Detect which cell encompasses the target text, then output its (X, Y) center coordinate. 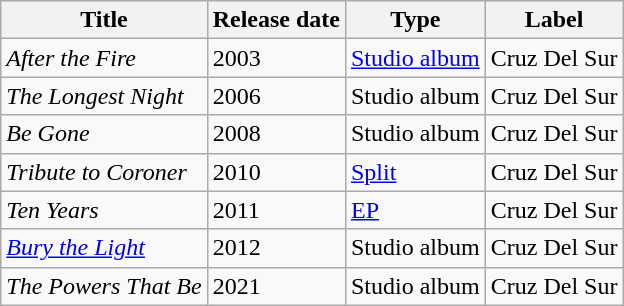
The Powers That Be (104, 286)
Release date (276, 20)
Label (554, 20)
2011 (276, 210)
Title (104, 20)
2006 (276, 96)
2003 (276, 58)
Ten Years (104, 210)
Split (415, 172)
The Longest Night (104, 96)
2008 (276, 134)
2010 (276, 172)
2012 (276, 248)
Tribute to Coroner (104, 172)
Type (415, 20)
EP (415, 210)
After the Fire (104, 58)
Be Gone (104, 134)
2021 (276, 286)
Bury the Light (104, 248)
